From the cell containing the given text, extract its center point as [x, y] coordinate. 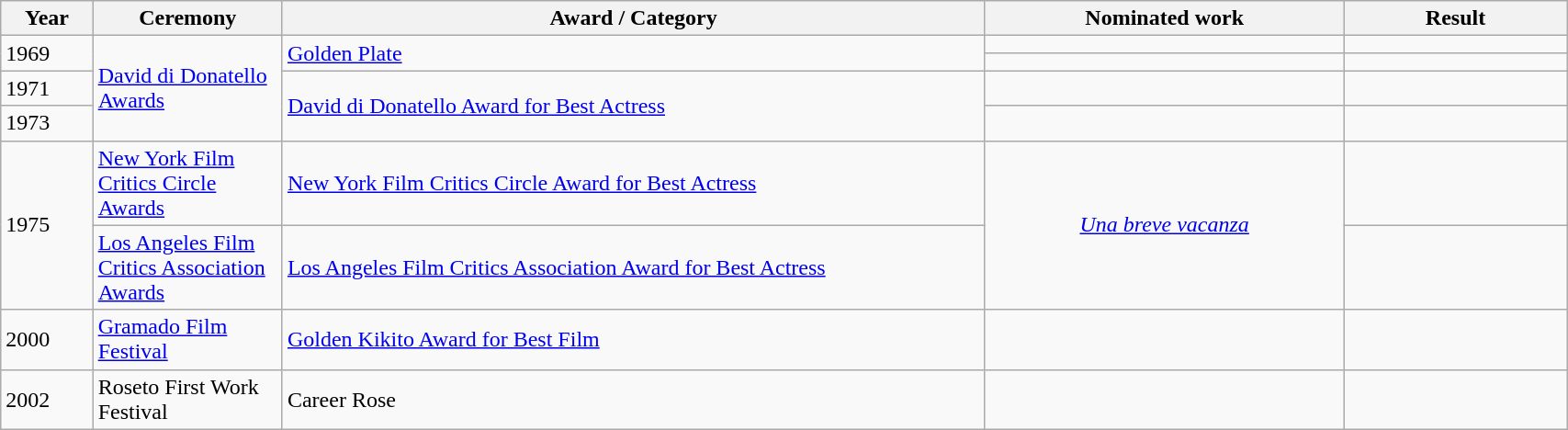
1975 [47, 225]
New York Film Critics Circle Awards [187, 183]
1971 [47, 88]
Career Rose [634, 399]
New York Film Critics Circle Award for Best Actress [634, 183]
1969 [47, 53]
David di Donatello Award for Best Actress [634, 106]
Golden Plate [634, 53]
2000 [47, 340]
Result [1455, 18]
Award / Category [634, 18]
David di Donatello Awards [187, 88]
Golden Kikito Award for Best Film [634, 340]
2002 [47, 399]
Ceremony [187, 18]
1973 [47, 123]
Nominated work [1165, 18]
Year [47, 18]
Los Angeles Film Critics Association Awards [187, 267]
Una breve vacanza [1165, 225]
Los Angeles Film Critics Association Award for Best Actress [634, 267]
Gramado Film Festival [187, 340]
Roseto First Work Festival [187, 399]
